For the text-containing cell, return its midpoint in (x, y) coordinate format. 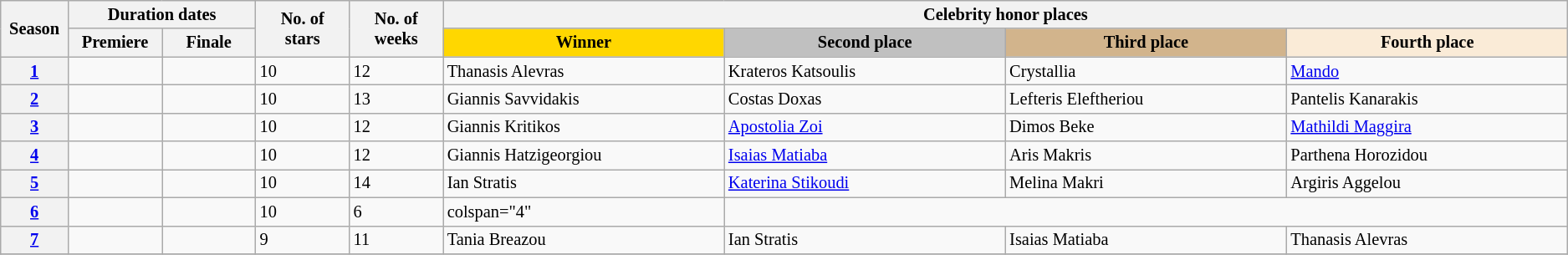
11 (396, 240)
Crystallia (1146, 71)
Melina Makri (1146, 183)
Parthena Horozidou (1428, 156)
2 (35, 99)
Celebrity honor places (1005, 14)
Giannis Kritikos (584, 127)
Finale (209, 43)
Costas Doxas (865, 99)
Krateros Katsoulis (865, 71)
Dimos Beke (1146, 127)
Katerina Stikoudi (865, 183)
Fourth place (1428, 43)
Apostolia Zoi (865, 127)
7 (35, 240)
Giannis Hatzigeorgiou (584, 156)
1 (35, 71)
Mando (1428, 71)
Pantelis Kanarakis (1428, 99)
colspan="4" (584, 212)
Winner (584, 43)
No. ofstars (303, 28)
Duration dates (161, 14)
Aris Makris (1146, 156)
Third place (1146, 43)
5 (35, 183)
Lefteris Eleftheriou (1146, 99)
Mathildi Maggira (1428, 127)
Argiris Aggelou (1428, 183)
Premiere (115, 43)
14 (396, 183)
3 (35, 127)
Tania Breazou (584, 240)
No. ofweeks (396, 28)
Second place (865, 43)
Giannis Savvidakis (584, 99)
4 (35, 156)
Season (35, 28)
13 (396, 99)
9 (303, 240)
